Output the [x, y] coordinate of the center of the cell containing the given text.  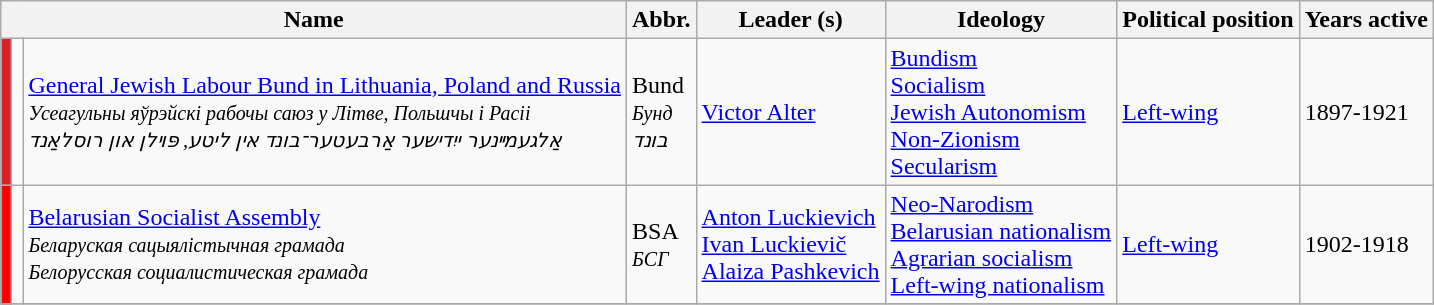
Victor Alter [790, 112]
BundismSocialismJewish AutonomismNon-ZionismSecularism [1001, 112]
1897-1921 [1366, 112]
Years active [1366, 20]
Anton LuckievichIvan LuckievičAlaiza Pashkevich [790, 244]
Political position [1208, 20]
Name [314, 20]
Ideology [1001, 20]
BSAБСГ [662, 244]
Belarusian Socialist AssemblyБеларуская сацыялістычная грамадаБелорусская социалистическая грамада [325, 244]
1902-1918 [1366, 244]
Leader (s) [790, 20]
Neo-NarodismBelarusian nationalismAgrarian socialismLeft-wing nationalism [1001, 244]
BundБундבונד [662, 112]
Abbr. [662, 20]
